Output the (x, y) coordinate of the center of the cell containing the given text.  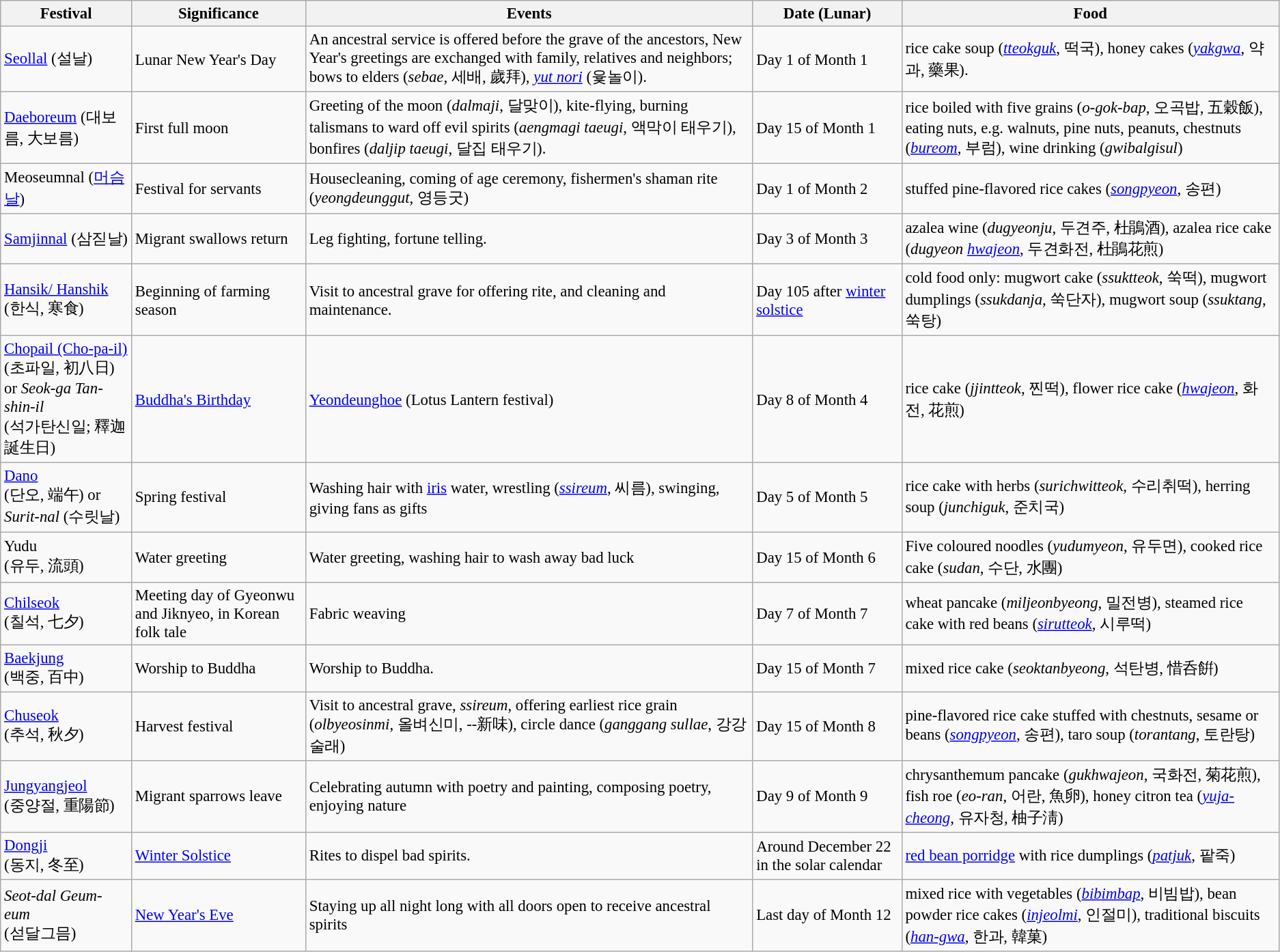
mixed rice with vegetables (bibimbap, 비빔밥), bean powder rice cakes (injeolmi, 인절미), traditional biscuits (han-gwa, 한과, 韓菓) (1090, 915)
Five coloured noodles (yudumyeon, 유두면), cooked rice cake (sudan, 수단, 水團) (1090, 557)
Fabric weaving (529, 613)
mixed rice cake (seoktanbyeong, 석탄병, 惜呑餠) (1090, 668)
Day 5 of Month 5 (827, 497)
Spring festival (219, 497)
Chuseok(추석, 秋夕) (66, 727)
Day 3 of Month 3 (827, 239)
Seot-dal Geum-eum(섣달그믐) (66, 915)
Day 105 after winter solstice (827, 300)
pine-flavored rice cake stuffed with chestnuts, sesame or beans (songpyeon, 송편), taro soup (torantang, 토란탕) (1090, 727)
Day 15 of Month 8 (827, 727)
Yudu(유두, 流頭) (66, 557)
Leg fighting, fortune telling. (529, 239)
Events (529, 14)
Day 9 of Month 9 (827, 796)
Worship to Buddha (219, 668)
Day 7 of Month 7 (827, 613)
Dano(단오, 端午) or Surit-nal (수릿날) (66, 497)
Chopail (Cho-pa-il)(초파일, 初八日)or Seok-ga Tan-shin-il(석가탄신일; 釋迦誕生日) (66, 400)
Staying up all night long with all doors open to receive ancestral spirits (529, 915)
Worship to Buddha. (529, 668)
Day 1 of Month 1 (827, 59)
Housecleaning, coming of age ceremony, fishermen's shaman rite (yeongdeunggut, 영등굿) (529, 189)
rice cake with herbs (surichwitteok, 수리취떡), herring soup (junchiguk, 준치국) (1090, 497)
Date (Lunar) (827, 14)
Washing hair with iris water, wrestling (ssireum, 씨름), swinging, giving fans as gifts (529, 497)
Significance (219, 14)
Water greeting, washing hair to wash away bad luck (529, 557)
Beginning of farming season (219, 300)
Seollal (설날) (66, 59)
First full moon (219, 128)
New Year's Eve (219, 915)
Migrant swallows return (219, 239)
Yeondeunghoe (Lotus Lantern festival) (529, 400)
wheat pancake (miljeonbyeong, 밀전병), steamed rice cake with red beans (sirutteok, 시루떡) (1090, 613)
Rites to dispel bad spirits. (529, 856)
Festival for servants (219, 189)
Samjinnal (삼짇날) (66, 239)
Day 8 of Month 4 (827, 400)
Meeting day of Gyeonwu and Jiknyeo, in Korean folk tale (219, 613)
Visit to ancestral grave for offering rite, and cleaning and maintenance. (529, 300)
Day 15 of Month 7 (827, 668)
chrysanthemum pancake (gukhwajeon, 국화전, 菊花煎), fish roe (eo-ran, 어란, 魚卵), honey citron tea (yuja-cheong, 유자청, 柚子淸) (1090, 796)
Meoseumnal (머슴날) (66, 189)
azalea wine (dugyeonju, 두견주, 杜鵑酒), azalea rice cake (dugyeon hwajeon, 두견화전, 杜鵑花煎) (1090, 239)
Chilseok(칠석, 七夕) (66, 613)
Around December 22 in the solar calendar (827, 856)
stuffed pine-flavored rice cakes (songpyeon, 송편) (1090, 189)
Hansik/ Hanshik(한식, 寒食) (66, 300)
Lunar New Year's Day (219, 59)
Day 15 of Month 6 (827, 557)
Daeboreum (대보름, 大보름) (66, 128)
Last day of Month 12 (827, 915)
Day 15 of Month 1 (827, 128)
red bean porridge with rice dumplings (patjuk, 팥죽) (1090, 856)
Baekjung(백중, 百中) (66, 668)
rice cake soup (tteokguk, 떡국), honey cakes (yakgwa, 약과, 藥果). (1090, 59)
Water greeting (219, 557)
Festival (66, 14)
Visit to ancestral grave, ssireum, offering earliest rice grain (olbyeosinmi, 올벼신미, --新味), circle dance (ganggang sullae, 강강술래) (529, 727)
Food (1090, 14)
rice cake (jjintteok, 찐떡), flower rice cake (hwajeon, 화전, 花煎) (1090, 400)
cold food only: mugwort cake (ssuktteok, 쑥떡), mugwort dumplings (ssukdanja, 쑥단자), mugwort soup (ssuktang, 쑥탕) (1090, 300)
Celebrating autumn with poetry and painting, composing poetry, enjoying nature (529, 796)
Day 1 of Month 2 (827, 189)
Dongji(동지, 冬至) (66, 856)
Buddha's Birthday (219, 400)
Harvest festival (219, 727)
Jungyangjeol(중양절, 重陽節) (66, 796)
Winter Solstice (219, 856)
Migrant sparrows leave (219, 796)
